Detect which cell encompasses the target text, then output its (x, y) center coordinate. 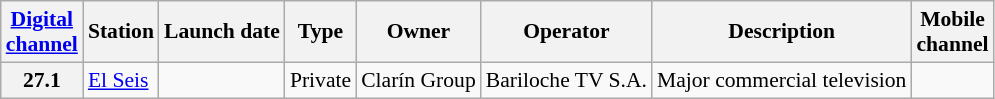
Station (121, 32)
Launch date (222, 32)
El Seis (121, 80)
Private (320, 80)
Bariloche TV S.A. (566, 80)
Mobilechannel (952, 32)
Clarín Group (418, 80)
Operator (566, 32)
Major commercial television (782, 80)
Description (782, 32)
Type (320, 32)
Owner (418, 32)
Digitalchannel (42, 32)
27.1 (42, 80)
